From the cell containing the given text, extract its center point as (X, Y) coordinate. 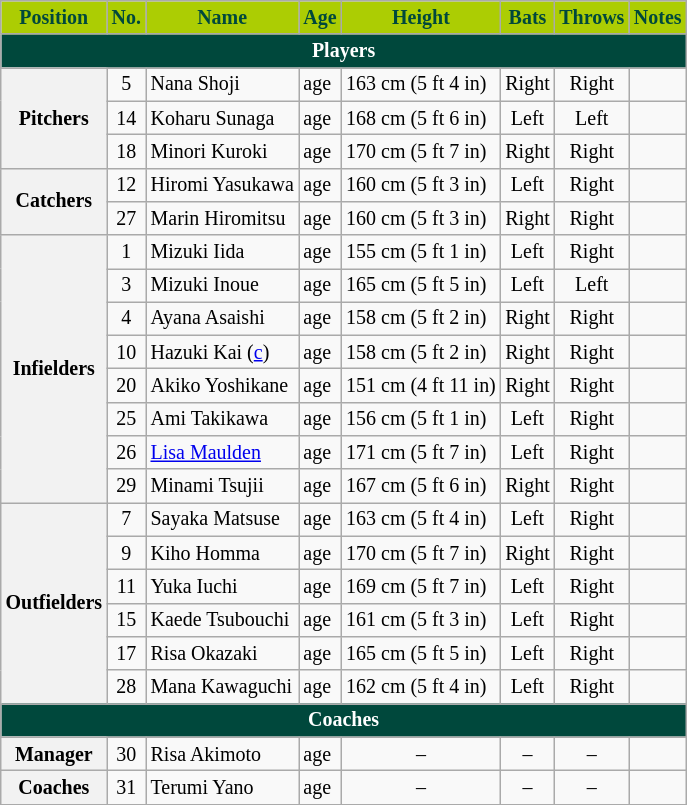
Sayaka Matsuse (222, 520)
26 (126, 452)
Akiko Yoshikane (222, 386)
Name (222, 18)
20 (126, 386)
Ami Takikawa (222, 420)
Bats (528, 18)
25 (126, 420)
151 cm (4 ft 11 in) (420, 386)
4 (126, 318)
Risa Okazaki (222, 654)
29 (126, 486)
Mizuki Iida (222, 252)
5 (126, 84)
Hazuki Kai (c) (222, 352)
10 (126, 352)
167 cm (5 ft 6 in) (420, 486)
15 (126, 620)
3 (126, 286)
Players (344, 52)
Nana Shoji (222, 84)
Position (54, 18)
Throws (592, 18)
31 (126, 788)
Mana Kawaguchi (222, 686)
Hiromi Yasukawa (222, 184)
30 (126, 754)
1 (126, 252)
Kaede Tsubouchi (222, 620)
168 cm (5 ft 6 in) (420, 118)
169 cm (5 ft 7 in) (420, 586)
Catchers (54, 202)
Infielders (54, 369)
Height (420, 18)
155 cm (5 ft 1 in) (420, 252)
Notes (658, 18)
Lisa Maulden (222, 452)
Yuka Iuchi (222, 586)
162 cm (5 ft 4 in) (420, 686)
Terumi Yano (222, 788)
Koharu Sunaga (222, 118)
Manager (54, 754)
18 (126, 152)
171 cm (5 ft 7 in) (420, 452)
No. (126, 18)
Ayana Asaishi (222, 318)
Kiho Homma (222, 554)
Age (320, 18)
9 (126, 554)
Pitchers (54, 118)
Minami Tsujii (222, 486)
Risa Akimoto (222, 754)
7 (126, 520)
Minori Kuroki (222, 152)
12 (126, 184)
161 cm (5 ft 3 in) (420, 620)
17 (126, 654)
28 (126, 686)
156 cm (5 ft 1 in) (420, 420)
Outfielders (54, 604)
Marin Hiromitsu (222, 218)
14 (126, 118)
11 (126, 586)
27 (126, 218)
Mizuki Inoue (222, 286)
